Capture the cell that displays the provided text and extract its (x, y) central coordinate. 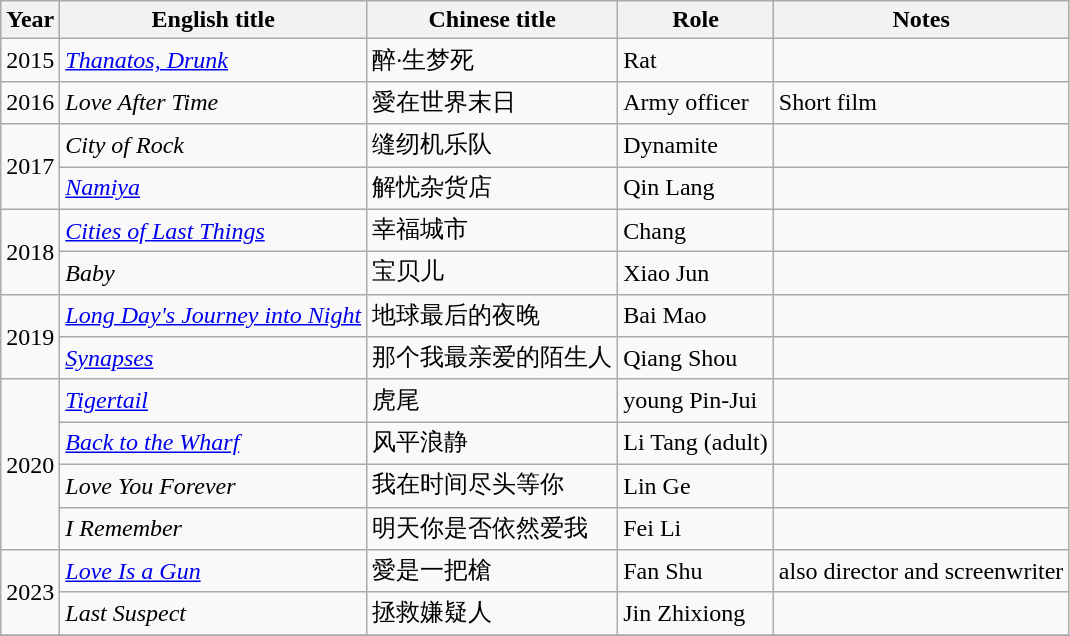
那个我最亲爱的陌生人 (492, 358)
Chinese title (492, 20)
Fei Li (696, 528)
English title (214, 20)
also director and screenwriter (921, 572)
缝纫机乐队 (492, 146)
Synapses (214, 358)
young Pin-Jui (696, 400)
虎尾 (492, 400)
幸福城市 (492, 230)
2017 (30, 166)
Bai Mao (696, 316)
Back to the Wharf (214, 444)
我在时间尽头等你 (492, 486)
Thanatos, Drunk (214, 60)
Lin Ge (696, 486)
Role (696, 20)
2016 (30, 102)
Love You Forever (214, 486)
2018 (30, 252)
愛是一把槍 (492, 572)
Notes (921, 20)
风平浪静 (492, 444)
Year (30, 20)
Dynamite (696, 146)
Namiya (214, 188)
Cities of Last Things (214, 230)
Love After Time (214, 102)
Love Is a Gun (214, 572)
Last Suspect (214, 614)
2023 (30, 592)
Li Tang (adult) (696, 444)
解忧杂货店 (492, 188)
Rat (696, 60)
Fan Shu (696, 572)
City of Rock (214, 146)
2020 (30, 464)
醉·生梦死 (492, 60)
Qin Lang (696, 188)
Long Day's Journey into Night (214, 316)
愛在世界末日 (492, 102)
Army officer (696, 102)
拯救嫌疑人 (492, 614)
明天你是否依然爱我 (492, 528)
地球最后的夜晚 (492, 316)
Qiang Shou (696, 358)
Short film (921, 102)
2019 (30, 336)
2015 (30, 60)
宝贝儿 (492, 274)
I Remember (214, 528)
Baby (214, 274)
Jin Zhixiong (696, 614)
Chang (696, 230)
Tigertail (214, 400)
Xiao Jun (696, 274)
